Detect which cell encompasses the target text, then output its (X, Y) center coordinate. 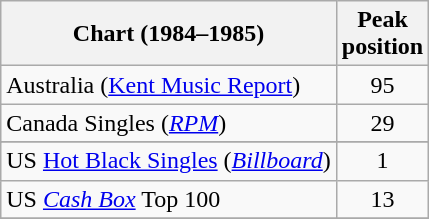
US Hot Black Singles (Billboard) (169, 161)
Chart (1984–1985) (169, 34)
US Cash Box Top 100 (169, 199)
13 (382, 199)
1 (382, 161)
29 (382, 123)
95 (382, 85)
Peakposition (382, 34)
Australia (Kent Music Report) (169, 85)
Canada Singles (RPM) (169, 123)
